Return the [X, Y] coordinate for the center point of the cell that contains the specified text.  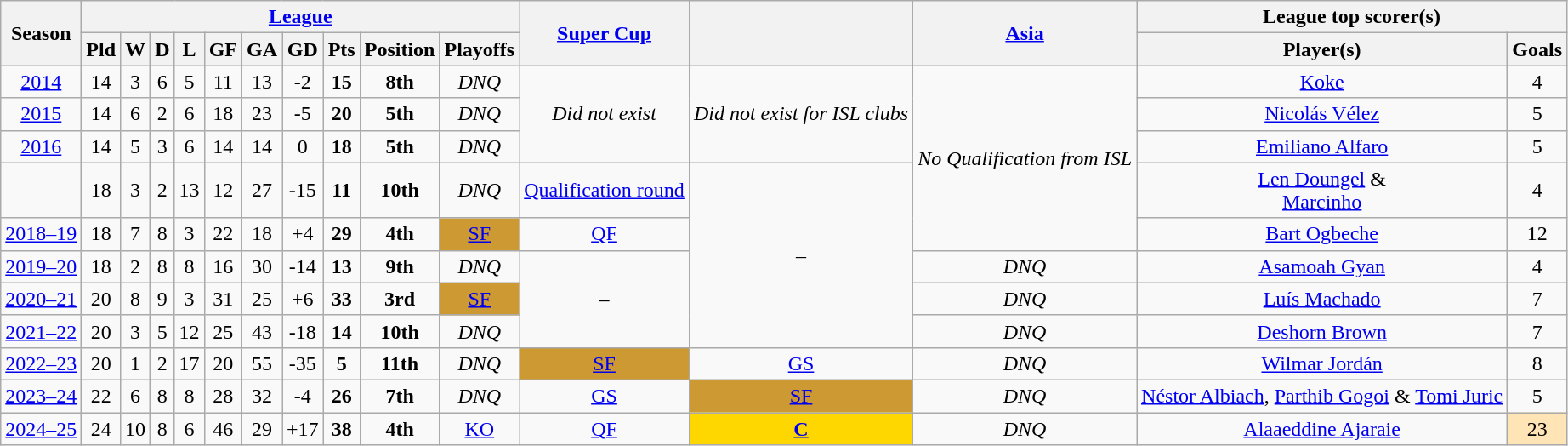
League top scorer(s) [1352, 17]
46 [223, 428]
2021–22 [41, 331]
0 [303, 146]
Alaaeddine Ajaraie [1322, 428]
Qualification round [605, 191]
Super Cup [605, 33]
Season [41, 33]
-5 [303, 114]
3rd [400, 299]
9 [162, 299]
32 [262, 396]
GA [262, 49]
-2 [303, 82]
16 [223, 266]
17 [189, 363]
15 [342, 82]
Pts [342, 49]
Koke [1322, 82]
28 [223, 396]
8th [400, 82]
W [136, 49]
Pld [101, 49]
-4 [303, 396]
Wilmar Jordán [1322, 363]
Néstor Albiach, Parthib Gogoi & Tomi Juric [1322, 396]
27 [262, 191]
-15 [303, 191]
L [189, 49]
C [801, 428]
D [162, 49]
No Qualification from ISL [1025, 158]
Asamoah Gyan [1322, 266]
Emiliano Alfaro [1322, 146]
2016 [41, 146]
11th [400, 363]
Luís Machado [1322, 299]
38 [342, 428]
2019–20 [41, 266]
Deshorn Brown [1322, 331]
30 [262, 266]
GF [223, 49]
7th [400, 396]
2024–25 [41, 428]
-35 [303, 363]
+6 [303, 299]
Did not exist for ISL clubs [801, 114]
Playoffs [480, 49]
Position [400, 49]
League [301, 17]
Player(s) [1322, 49]
26 [342, 396]
KO [480, 428]
1 [136, 363]
Len Doungel & Marcinho [1322, 191]
+17 [303, 428]
43 [262, 331]
Asia [1025, 33]
-18 [303, 331]
GD [303, 49]
2018–19 [41, 234]
10 [136, 428]
31 [223, 299]
+4 [303, 234]
Nicolás Vélez [1322, 114]
33 [342, 299]
2020–21 [41, 299]
2023–24 [41, 396]
Bart Ogbeche [1322, 234]
Goals [1537, 49]
2014 [41, 82]
2015 [41, 114]
24 [101, 428]
55 [262, 363]
Did not exist [605, 114]
2022–23 [41, 363]
9th [400, 266]
-14 [303, 266]
